For the text-containing cell, return its midpoint in [X, Y] coordinate format. 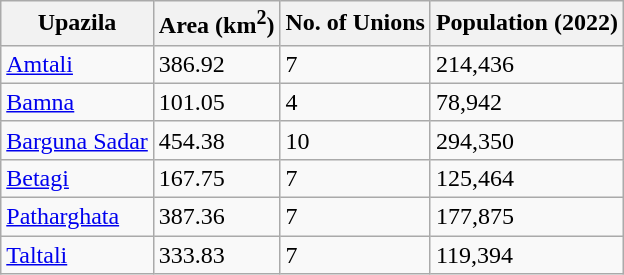
101.05 [216, 102]
Upazila [78, 24]
454.38 [216, 140]
4 [355, 102]
Population (2022) [526, 24]
Barguna Sadar [78, 140]
Patharghata [78, 217]
386.92 [216, 64]
387.36 [216, 217]
78,942 [526, 102]
10 [355, 140]
Amtali [78, 64]
119,394 [526, 255]
Taltali [78, 255]
Betagi [78, 178]
294,350 [526, 140]
No. of Unions [355, 24]
Area (km2) [216, 24]
177,875 [526, 217]
125,464 [526, 178]
214,436 [526, 64]
Bamna [78, 102]
333.83 [216, 255]
167.75 [216, 178]
